Scan for the cell matching the given text and deliver its [X, Y] coordinate at center. 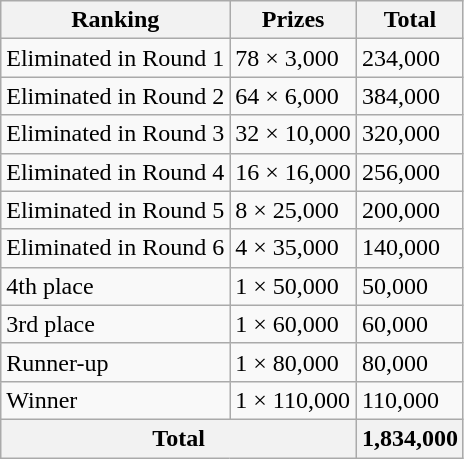
Eliminated in Round 1 [116, 58]
Winner [116, 400]
60,000 [410, 324]
1 × 80,000 [294, 362]
1 × 60,000 [294, 324]
200,000 [410, 210]
4th place [116, 286]
Eliminated in Round 5 [116, 210]
Ranking [116, 20]
1 × 110,000 [294, 400]
3rd place [116, 324]
320,000 [410, 134]
1,834,000 [410, 438]
110,000 [410, 400]
8 × 25,000 [294, 210]
384,000 [410, 96]
1 × 50,000 [294, 286]
140,000 [410, 248]
Eliminated in Round 6 [116, 248]
80,000 [410, 362]
234,000 [410, 58]
Eliminated in Round 2 [116, 96]
50,000 [410, 286]
Eliminated in Round 4 [116, 172]
4 × 35,000 [294, 248]
32 × 10,000 [294, 134]
78 × 3,000 [294, 58]
Runner-up [116, 362]
64 × 6,000 [294, 96]
256,000 [410, 172]
16 × 16,000 [294, 172]
Eliminated in Round 3 [116, 134]
Prizes [294, 20]
